Extract the [x, y] coordinate from the center of the cell holding the provided text.  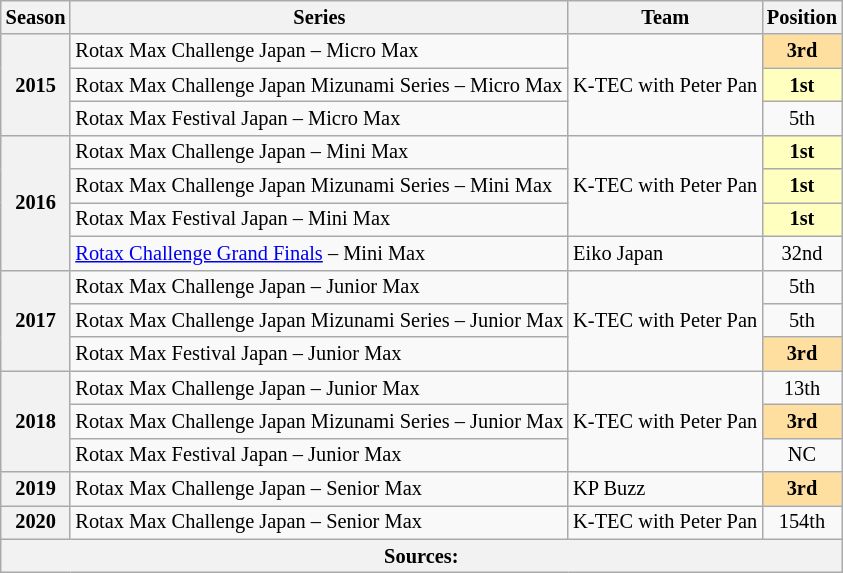
NC [802, 455]
32nd [802, 253]
Series [319, 17]
Rotax Max Festival Japan – Micro Max [319, 118]
Sources: [422, 556]
Rotax Challenge Grand Finals – Mini Max [319, 253]
Eiko Japan [665, 253]
2017 [36, 320]
2020 [36, 522]
Position [802, 17]
2015 [36, 84]
2019 [36, 489]
Season [36, 17]
Rotax Max Challenge Japan Mizunami Series – Mini Max [319, 186]
2018 [36, 422]
KP Buzz [665, 489]
Rotax Max Challenge Japan – Micro Max [319, 51]
Rotax Max Challenge Japan – Mini Max [319, 152]
13th [802, 388]
Team [665, 17]
Rotax Max Festival Japan – Mini Max [319, 219]
Rotax Max Challenge Japan Mizunami Series – Micro Max [319, 85]
154th [802, 522]
2016 [36, 202]
